Extract the [X, Y] coordinate from the center of the cell holding the provided text.  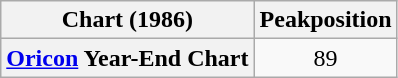
89 [326, 58]
Oricon Year-End Chart [128, 58]
Chart (1986) [128, 20]
Peakposition [326, 20]
